Detect which cell encompasses the target text, then output its [X, Y] center coordinate. 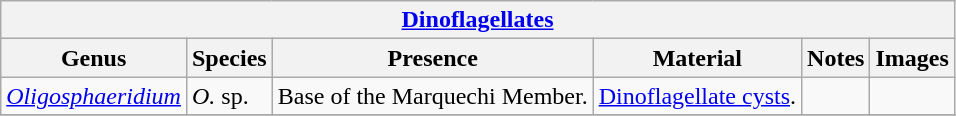
Images [912, 58]
Base of the Marquechi Member. [432, 96]
Oligosphaeridium [94, 96]
Genus [94, 58]
Material [697, 58]
O. sp. [229, 96]
Presence [432, 58]
Dinoflagellates [478, 20]
Species [229, 58]
Dinoflagellate cysts. [697, 96]
Notes [836, 58]
